Output the (x, y) coordinate of the center of the cell containing the given text.  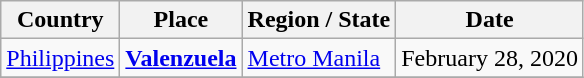
February 28, 2020 (490, 58)
Date (490, 20)
Region / State (319, 20)
Country (60, 20)
Philippines (60, 58)
Metro Manila (319, 58)
Place (181, 20)
Valenzuela (181, 58)
